Return the (X, Y) coordinate for the center point of the cell that contains the specified text.  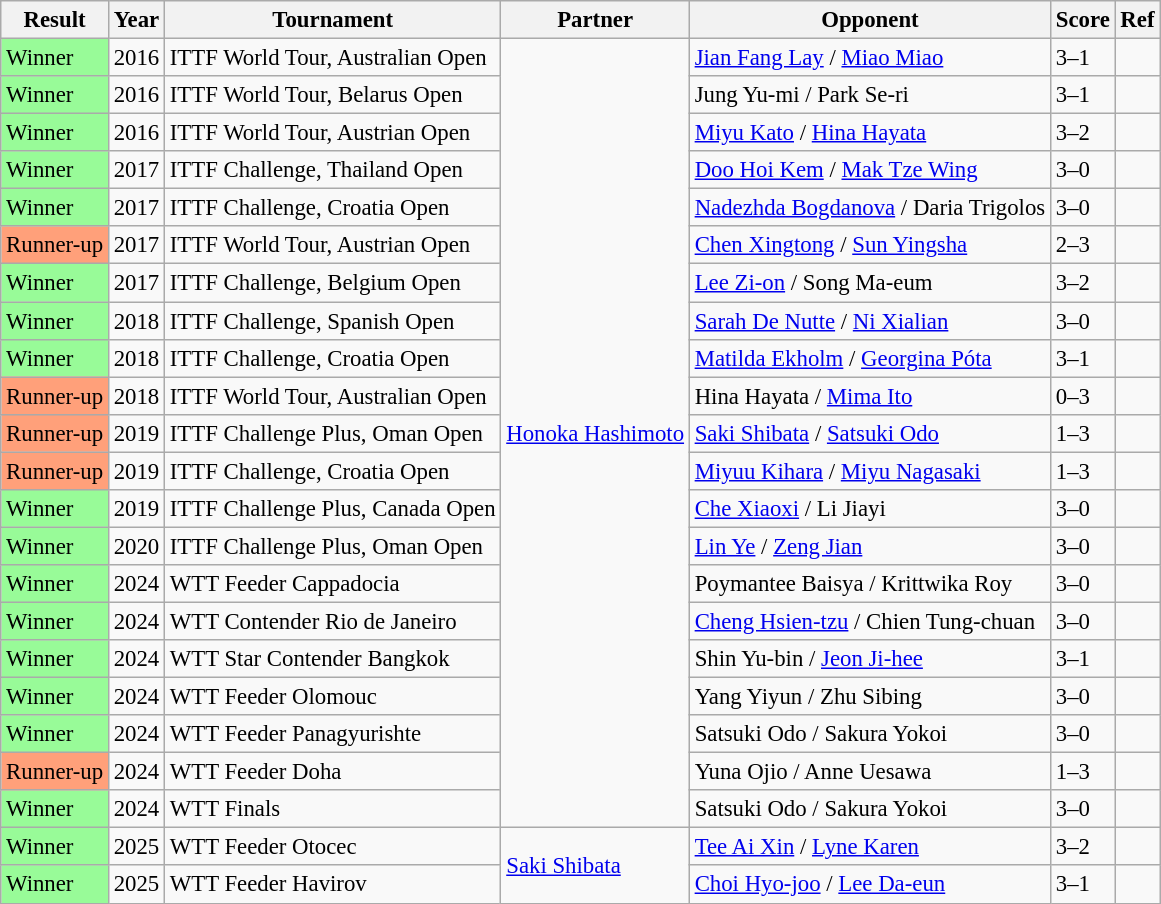
WTT Feeder Havirov (332, 885)
WTT Feeder Doha (332, 772)
ITTF Challenge Plus, Canada Open (332, 509)
2020 (136, 546)
Result (55, 20)
Matilda Ekholm / Georgina Póta (870, 358)
Hina Hayata / Mima Ito (870, 396)
Sarah De Nutte / Ni Xialian (870, 321)
Saki Shibata / Satsuki Odo (870, 433)
Partner (595, 20)
Doo Hoi Kem / Mak Tze Wing (870, 170)
Honoka Hashimoto (595, 434)
ITTF Challenge, Thailand Open (332, 170)
2–3 (1082, 245)
WTT Feeder Olomouc (332, 697)
Lee Zi-on / Song Ma-eum (870, 283)
ITTF Challenge, Belgium Open (332, 283)
ITTF World Tour, Belarus Open (332, 95)
Score (1082, 20)
Year (136, 20)
Opponent (870, 20)
Tee Ai Xin / Lyne Karen (870, 847)
WTT Finals (332, 809)
Shin Yu-bin / Jeon Ji-hee (870, 659)
Cheng Hsien-tzu / Chien Tung-chuan (870, 621)
WTT Star Contender Bangkok (332, 659)
Poymantee Baisya / Krittwika Roy (870, 584)
WTT Feeder Otocec (332, 847)
WTT Contender Rio de Janeiro (332, 621)
Jian Fang Lay / Miao Miao (870, 58)
Miyu Kato / Hina Hayata (870, 133)
WTT Feeder Panagyurishte (332, 734)
Yang Yiyun / Zhu Sibing (870, 697)
Nadezhda Bogdanova / Daria Trigolos (870, 208)
Che Xiaoxi / Li Jiayi (870, 509)
Chen Xingtong / Sun Yingsha (870, 245)
Yuna Ojio / Anne Uesawa (870, 772)
Miyuu Kihara / Miyu Nagasaki (870, 471)
Saki Shibata (595, 866)
0–3 (1082, 396)
Jung Yu-mi / Park Se-ri (870, 95)
Ref (1138, 20)
ITTF Challenge, Spanish Open (332, 321)
Lin Ye / Zeng Jian (870, 546)
Choi Hyo-joo / Lee Da-eun (870, 885)
Tournament (332, 20)
WTT Feeder Cappadocia (332, 584)
